Determine the (X, Y) coordinate at the center of the cell enclosing the given text.  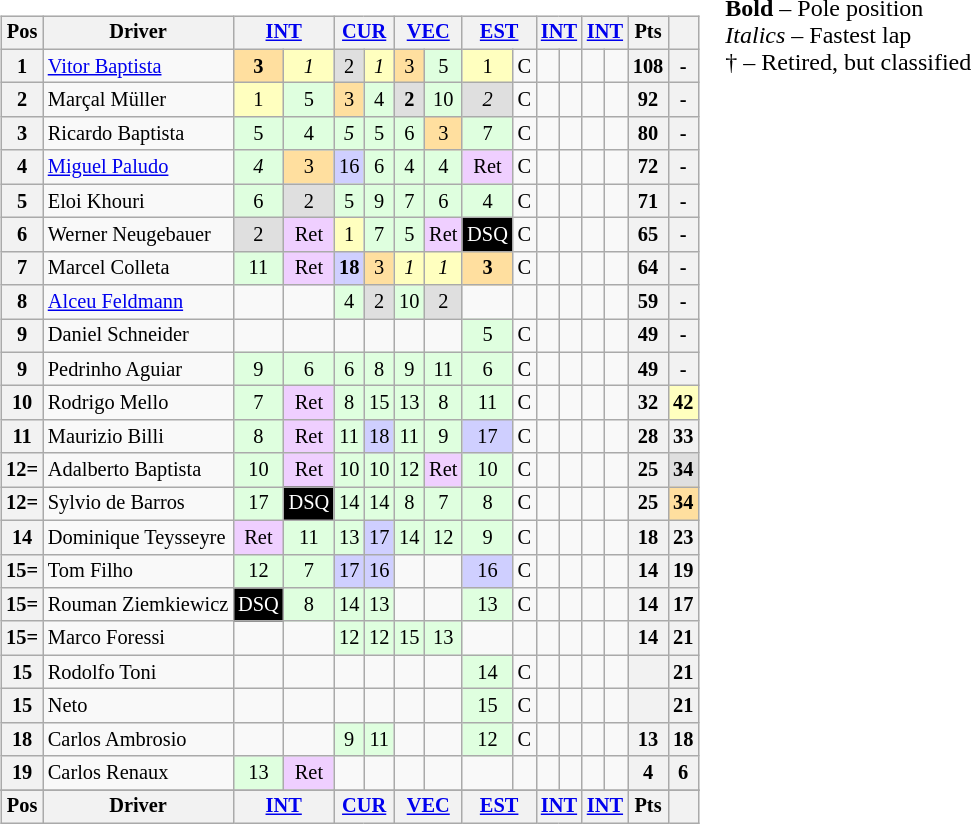
Pedrinho Aguiar (138, 369)
Marcel Colleta (138, 268)
Alceu Feldmann (138, 302)
Werner Neugebauer (138, 235)
Ricardo Baptista (138, 134)
Neto (138, 706)
Maurizio Billi (138, 437)
Daniel Schneider (138, 336)
Rouman Ziemkiewicz (138, 605)
80 (648, 134)
23 (683, 537)
Tom Filho (138, 571)
Dominique Teysseyre (138, 537)
71 (648, 201)
Rodrigo Mello (138, 403)
64 (648, 268)
Adalberto Baptista (138, 470)
33 (683, 437)
Eloi Khouri (138, 201)
Marçal Müller (138, 100)
42 (683, 403)
Carlos Renaux (138, 773)
92 (648, 100)
32 (648, 403)
72 (648, 167)
Carlos Ambrosio (138, 739)
Marco Foressi (138, 638)
Sylvio de Barros (138, 504)
108 (648, 66)
65 (648, 235)
28 (648, 437)
Rodolfo Toni (138, 672)
Miguel Paludo (138, 167)
59 (648, 302)
Vitor Baptista (138, 66)
